Pinpoint the cell where the given text exists, returning its (x, y) midpoint coordinate. 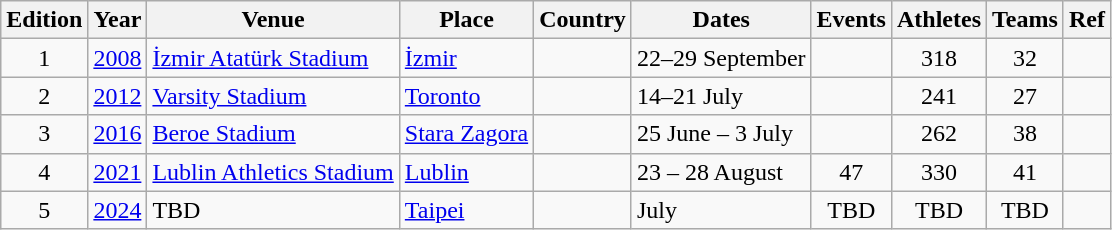
Lublin (466, 172)
Toronto (466, 96)
Country (583, 20)
Taipei (466, 210)
Varsity Stadium (273, 96)
2008 (118, 58)
2012 (118, 96)
Athletes (938, 20)
32 (1026, 58)
Year (118, 20)
Edition (44, 20)
262 (938, 134)
July (721, 210)
2016 (118, 134)
23 – 28 August (721, 172)
241 (938, 96)
2021 (118, 172)
Venue (273, 20)
2024 (118, 210)
3 (44, 134)
Stara Zagora (466, 134)
Lublin Athletics Stadium (273, 172)
1 (44, 58)
Events (851, 20)
2 (44, 96)
25 June – 3 July (721, 134)
İzmir Atatürk Stadium (273, 58)
Teams (1026, 20)
İzmir (466, 58)
14–21 July (721, 96)
Ref (1086, 20)
318 (938, 58)
27 (1026, 96)
Beroe Stadium (273, 134)
5 (44, 210)
47 (851, 172)
41 (1026, 172)
4 (44, 172)
330 (938, 172)
Place (466, 20)
Dates (721, 20)
38 (1026, 134)
22–29 September (721, 58)
